For the text-containing cell, return its midpoint in (X, Y) coordinate format. 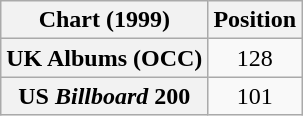
US Billboard 200 (104, 96)
101 (255, 96)
128 (255, 58)
Chart (1999) (104, 20)
UK Albums (OCC) (104, 58)
Position (255, 20)
